Pinpoint the cell where the given text exists, returning its (X, Y) midpoint coordinate. 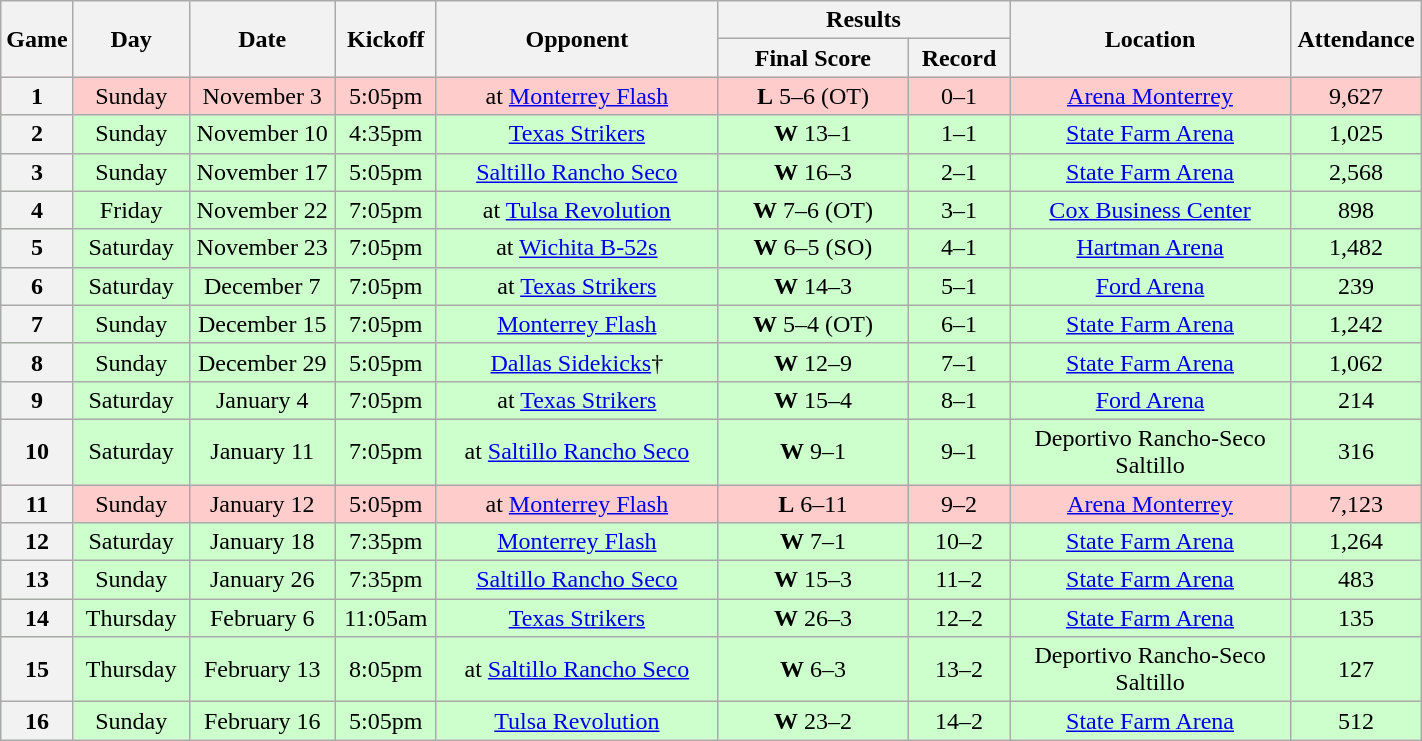
at Tulsa Revolution (576, 210)
January 4 (262, 400)
November 10 (262, 134)
L 5–6 (OT) (812, 96)
898 (1356, 210)
6 (37, 286)
Hartman Arena (1150, 248)
November 23 (262, 248)
1 (37, 96)
7 (37, 324)
February 16 (262, 721)
W 7–1 (812, 542)
Friday (131, 210)
Game (37, 39)
3–1 (958, 210)
December 29 (262, 362)
December 7 (262, 286)
Record (958, 58)
1,062 (1356, 362)
1,482 (1356, 248)
3 (37, 172)
483 (1356, 580)
9–1 (958, 452)
11:05am (386, 618)
January 18 (262, 542)
December 15 (262, 324)
0–1 (958, 96)
7–1 (958, 362)
512 (1356, 721)
8:05pm (386, 670)
2–1 (958, 172)
9,627 (1356, 96)
February 6 (262, 618)
9–2 (958, 503)
5–1 (958, 286)
7,123 (1356, 503)
W 26–3 (812, 618)
Location (1150, 39)
6–1 (958, 324)
W 9–1 (812, 452)
W 7–6 (OT) (812, 210)
239 (1356, 286)
12–2 (958, 618)
Kickoff (386, 39)
W 13–1 (812, 134)
W 14–3 (812, 286)
Results (863, 20)
January 12 (262, 503)
127 (1356, 670)
135 (1356, 618)
W 23–2 (812, 721)
12 (37, 542)
W 5–4 (OT) (812, 324)
14 (37, 618)
Final Score (812, 58)
13 (37, 580)
214 (1356, 400)
Tulsa Revolution (576, 721)
9 (37, 400)
13–2 (958, 670)
15 (37, 670)
February 13 (262, 670)
1,264 (1356, 542)
316 (1356, 452)
W 6–3 (812, 670)
Cox Business Center (1150, 210)
W 15–3 (812, 580)
Dallas Sidekicks† (576, 362)
5 (37, 248)
11 (37, 503)
November 3 (262, 96)
Attendance (1356, 39)
1,025 (1356, 134)
2 (37, 134)
November 22 (262, 210)
at Wichita B-52s (576, 248)
Opponent (576, 39)
4–1 (958, 248)
4 (37, 210)
W 12–9 (812, 362)
1,242 (1356, 324)
Date (262, 39)
8 (37, 362)
8–1 (958, 400)
10 (37, 452)
2,568 (1356, 172)
1–1 (958, 134)
W 6–5 (SO) (812, 248)
January 11 (262, 452)
Day (131, 39)
4:35pm (386, 134)
January 26 (262, 580)
W 15–4 (812, 400)
W 16–3 (812, 172)
November 17 (262, 172)
16 (37, 721)
L 6–11 (812, 503)
10–2 (958, 542)
14–2 (958, 721)
11–2 (958, 580)
